Pinpoint the cell where the given text exists, returning its [X, Y] midpoint coordinate. 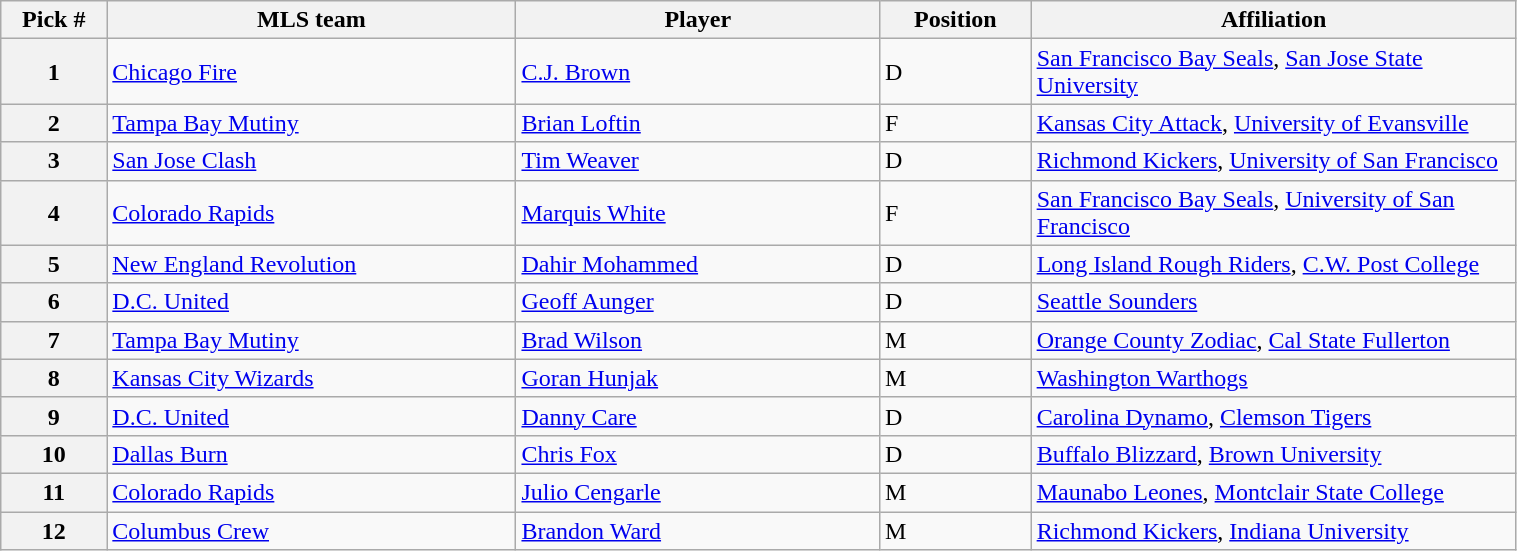
1 [54, 72]
4 [54, 212]
7 [54, 340]
Danny Care [698, 416]
Pick # [54, 20]
Goran Hunjak [698, 378]
Julio Cengarle [698, 492]
Kansas City Wizards [312, 378]
6 [54, 302]
Orange County Zodiac, Cal State Fullerton [1274, 340]
8 [54, 378]
Columbus Crew [312, 531]
Maunabo Leones, Montclair State College [1274, 492]
Carolina Dynamo, Clemson Tigers [1274, 416]
Tim Weaver [698, 161]
9 [54, 416]
San Jose Clash [312, 161]
New England Revolution [312, 264]
Position [956, 20]
Buffalo Blizzard, Brown University [1274, 454]
San Francisco Bay Seals, San Jose State University [1274, 72]
Affiliation [1274, 20]
11 [54, 492]
3 [54, 161]
Player [698, 20]
Chris Fox [698, 454]
Brad Wilson [698, 340]
MLS team [312, 20]
12 [54, 531]
10 [54, 454]
Brian Loftin [698, 123]
San Francisco Bay Seals, University of San Francisco [1274, 212]
C.J. Brown [698, 72]
Richmond Kickers, University of San Francisco [1274, 161]
Richmond Kickers, Indiana University [1274, 531]
5 [54, 264]
Long Island Rough Riders, C.W. Post College [1274, 264]
Washington Warthogs [1274, 378]
Chicago Fire [312, 72]
2 [54, 123]
Brandon Ward [698, 531]
Kansas City Attack, University of Evansville [1274, 123]
Marquis White [698, 212]
Dahir Mohammed [698, 264]
Dallas Burn [312, 454]
Seattle Sounders [1274, 302]
Geoff Aunger [698, 302]
